Identify which cell holds the provided text, then report its (X, Y) central coordinate. 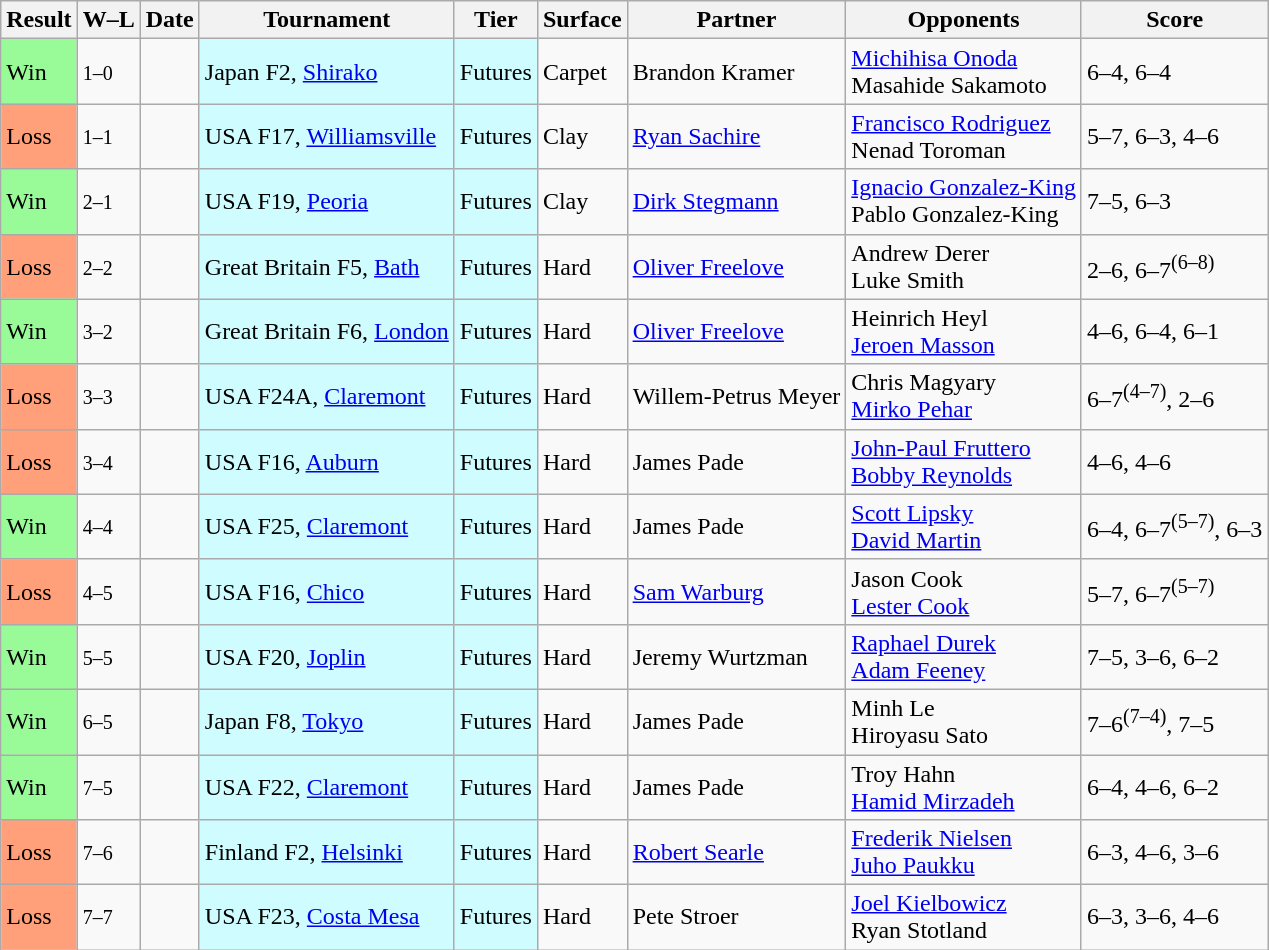
2–6, 6–7(6–8) (1174, 266)
7–5 (108, 786)
7–6 (108, 852)
Ignacio Gonzalez-King Pablo Gonzalez-King (964, 202)
Great Britain F5, Bath (326, 266)
5–7, 6–7(5–7) (1174, 592)
Sam Warburg (736, 592)
6–4, 4–6, 6–2 (1174, 786)
5–5 (108, 656)
1–0 (108, 72)
6–7(4–7), 2–6 (1174, 396)
Partner (736, 20)
USA F19, Peoria (326, 202)
7–5, 6–3 (1174, 202)
Pete Stroer (736, 918)
4–5 (108, 592)
Surface (582, 20)
USA F25, Claremont (326, 526)
1–1 (108, 136)
6–3, 4–6, 3–6 (1174, 852)
USA F17, Williamsville (326, 136)
Francisco Rodriguez Nenad Toroman (964, 136)
3–2 (108, 332)
Result (39, 20)
John-Paul Fruttero Bobby Reynolds (964, 462)
2–2 (108, 266)
6–3, 3–6, 4–6 (1174, 918)
7–5, 3–6, 6–2 (1174, 656)
Score (1174, 20)
USA F22, Claremont (326, 786)
Date (170, 20)
Japan F2, Shirako (326, 72)
6–4, 6–4 (1174, 72)
Minh Le Hiroyasu Sato (964, 722)
Jason Cook Lester Cook (964, 592)
Finland F2, Helsinki (326, 852)
Heinrich Heyl Jeroen Masson (964, 332)
Robert Searle (736, 852)
4–6, 4–6 (1174, 462)
USA F20, Joplin (326, 656)
Carpet (582, 72)
Tournament (326, 20)
3–3 (108, 396)
6–4, 6–7(5–7), 6–3 (1174, 526)
Tier (496, 20)
Joel Kielbowicz Ryan Stotland (964, 918)
Brandon Kramer (736, 72)
Troy Hahn Hamid Mirzadeh (964, 786)
7–6(7–4), 7–5 (1174, 722)
4–4 (108, 526)
Willem-Petrus Meyer (736, 396)
Michihisa Onoda Masahide Sakamoto (964, 72)
Opponents (964, 20)
Japan F8, Tokyo (326, 722)
Frederik Nielsen Juho Paukku (964, 852)
7–7 (108, 918)
USA F24A, Claremont (326, 396)
Dirk Stegmann (736, 202)
3–4 (108, 462)
5–7, 6–3, 4–6 (1174, 136)
Jeremy Wurtzman (736, 656)
Raphael Durek Adam Feeney (964, 656)
USA F23, Costa Mesa (326, 918)
Chris Magyary Mirko Pehar (964, 396)
USA F16, Chico (326, 592)
4–6, 6–4, 6–1 (1174, 332)
Great Britain F6, London (326, 332)
Ryan Sachire (736, 136)
6–5 (108, 722)
2–1 (108, 202)
W–L (108, 20)
USA F16, Auburn (326, 462)
Scott Lipsky David Martin (964, 526)
Andrew Derer Luke Smith (964, 266)
